Output the (X, Y) coordinate of the center of the cell containing the given text.  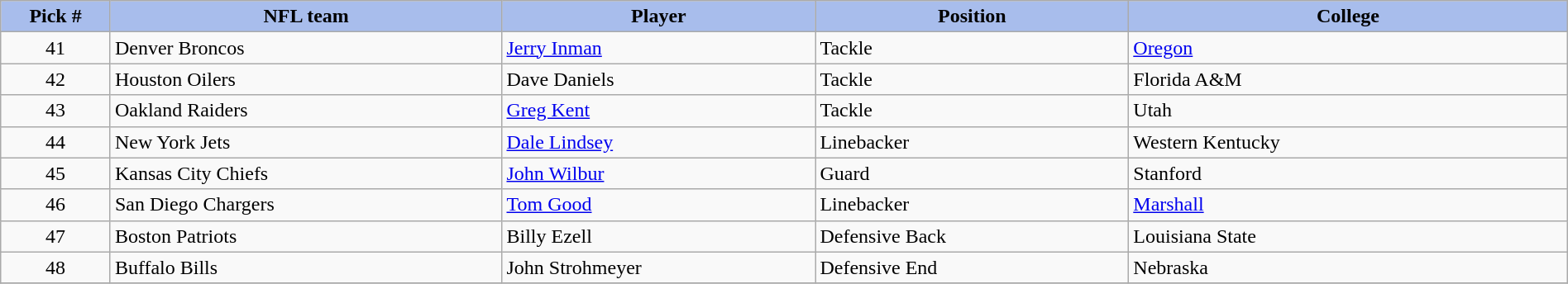
Dale Lindsey (658, 142)
Marshall (1348, 205)
Boston Patriots (306, 236)
Position (973, 17)
Kansas City Chiefs (306, 173)
Florida A&M (1348, 79)
44 (56, 142)
Houston Oilers (306, 79)
Billy Ezell (658, 236)
NFL team (306, 17)
Louisiana State (1348, 236)
Denver Broncos (306, 48)
Western Kentucky (1348, 142)
Dave Daniels (658, 79)
John Strohmeyer (658, 267)
Buffalo Bills (306, 267)
45 (56, 173)
College (1348, 17)
Tom Good (658, 205)
Pick # (56, 17)
Utah (1348, 111)
41 (56, 48)
Defensive Back (973, 236)
Guard (973, 173)
John Wilbur (658, 173)
43 (56, 111)
42 (56, 79)
San Diego Chargers (306, 205)
47 (56, 236)
Player (658, 17)
48 (56, 267)
Greg Kent (658, 111)
Oakland Raiders (306, 111)
New York Jets (306, 142)
46 (56, 205)
Nebraska (1348, 267)
Stanford (1348, 173)
Oregon (1348, 48)
Defensive End (973, 267)
Jerry Inman (658, 48)
